Determine the [x, y] coordinate at the center of the cell enclosing the given text.  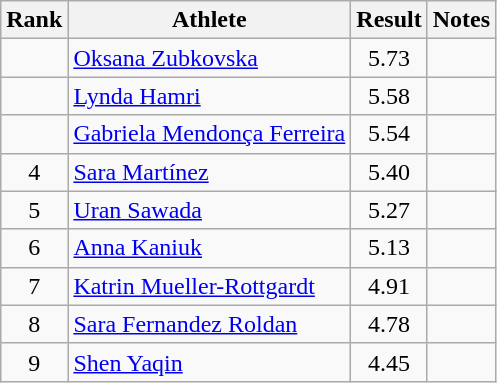
Result [389, 20]
8 [34, 324]
5 [34, 210]
Oksana Zubkovska [210, 58]
Uran Sawada [210, 210]
5.13 [389, 248]
Sara Martínez [210, 172]
Shen Yaqin [210, 362]
5.54 [389, 134]
5.40 [389, 172]
4.78 [389, 324]
4.45 [389, 362]
Katrin Mueller-Rottgardt [210, 286]
Sara Fernandez Roldan [210, 324]
5.58 [389, 96]
Rank [34, 20]
4.91 [389, 286]
Gabriela Mendonça Ferreira [210, 134]
5.27 [389, 210]
Anna Kaniuk [210, 248]
Lynda Hamri [210, 96]
9 [34, 362]
7 [34, 286]
5.73 [389, 58]
Athlete [210, 20]
6 [34, 248]
4 [34, 172]
Notes [461, 20]
